Capture the cell that displays the provided text and extract its [x, y] central coordinate. 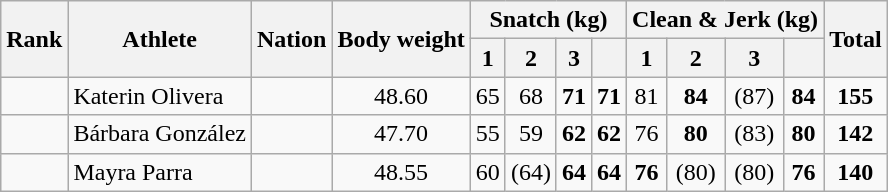
Katerin Olivera [160, 96]
60 [488, 172]
Total [856, 39]
Nation [291, 39]
81 [647, 96]
142 [856, 134]
Athlete [160, 39]
Mayra Parra [160, 172]
48.60 [401, 96]
(87) [754, 96]
140 [856, 172]
Snatch (kg) [548, 20]
Clean & Jerk (kg) [726, 20]
(64) [530, 172]
68 [530, 96]
Rank [34, 39]
155 [856, 96]
Bárbara González [160, 134]
48.55 [401, 172]
55 [488, 134]
47.70 [401, 134]
Body weight [401, 39]
65 [488, 96]
(83) [754, 134]
59 [530, 134]
